Capture the cell that displays the provided text and extract its [X, Y] central coordinate. 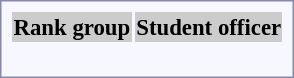
Rank group [72, 27]
Student officer [209, 27]
